Find where the given text appears and provide that cell's center as [x, y] coordinate. 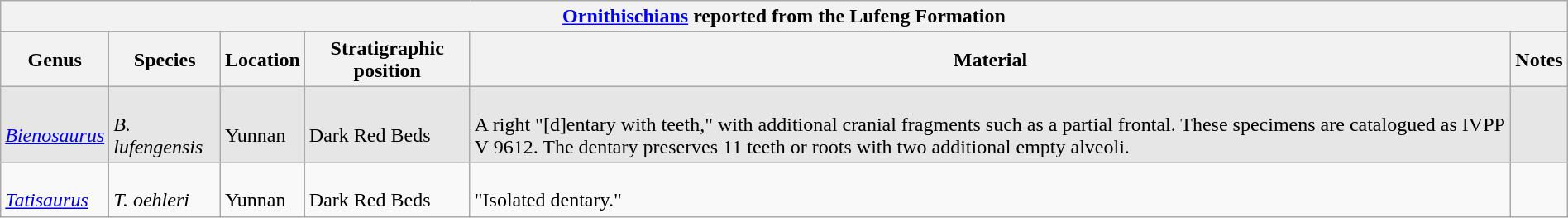
Tatisaurus [55, 189]
T. oehleri [165, 189]
Bienosaurus [55, 124]
B. lufengensis [165, 124]
Genus [55, 60]
Ornithischians reported from the Lufeng Formation [784, 17]
Material [991, 60]
Stratigraphic position [387, 60]
"Isolated dentary." [991, 189]
Species [165, 60]
Location [263, 60]
Notes [1539, 60]
